Provide the (X, Y) coordinate of the cell's center where the given text is located.  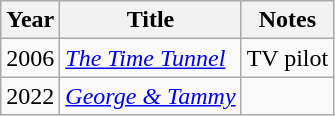
Year (30, 20)
Notes (288, 20)
TV pilot (288, 58)
2006 (30, 58)
2022 (30, 96)
Title (150, 20)
The Time Tunnel (150, 58)
George & Tammy (150, 96)
